Determine the [X, Y] coordinate at the center of the cell enclosing the given text.  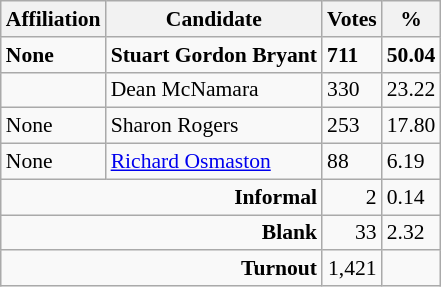
253 [352, 126]
Turnout [162, 269]
50.04 [412, 55]
6.19 [412, 162]
17.80 [412, 126]
33 [352, 233]
Affiliation [54, 19]
2 [352, 197]
Richard Osmaston [214, 162]
Votes [352, 19]
711 [352, 55]
330 [352, 90]
Candidate [214, 19]
Stuart Gordon Bryant [214, 55]
% [412, 19]
2.32 [412, 233]
Informal [162, 197]
23.22 [412, 90]
Dean McNamara [214, 90]
1,421 [352, 269]
0.14 [412, 197]
88 [352, 162]
Blank [162, 233]
Sharon Rogers [214, 126]
